Locate the cell with the specified text and output its (X, Y) center coordinate. 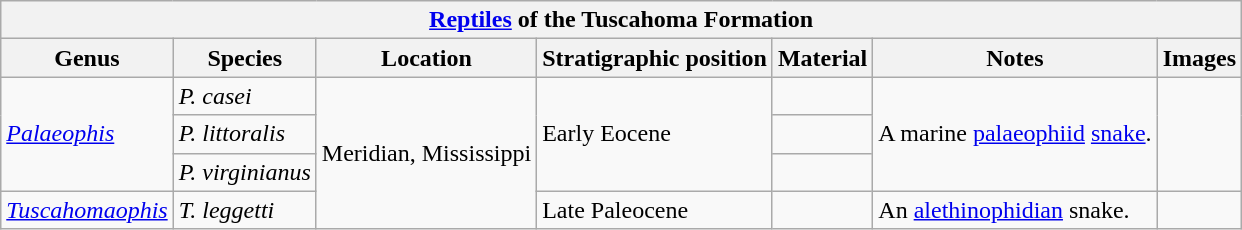
Location (426, 58)
Late Paleocene (655, 210)
Notes (1015, 58)
Species (244, 58)
P. casei (244, 96)
Meridian, Mississippi (426, 153)
P. virginianus (244, 172)
P. littoralis (244, 134)
Palaeophis (87, 134)
T. leggetti (244, 210)
Reptiles of the Tuscahoma Formation (622, 20)
Stratigraphic position (655, 58)
Images (1199, 58)
Material (822, 58)
An alethinophidian snake. (1015, 210)
Genus (87, 58)
Early Eocene (655, 134)
A marine palaeophiid snake. (1015, 134)
Tuscahomaophis (87, 210)
